Output the [x, y] coordinate of the center of the cell containing the given text.  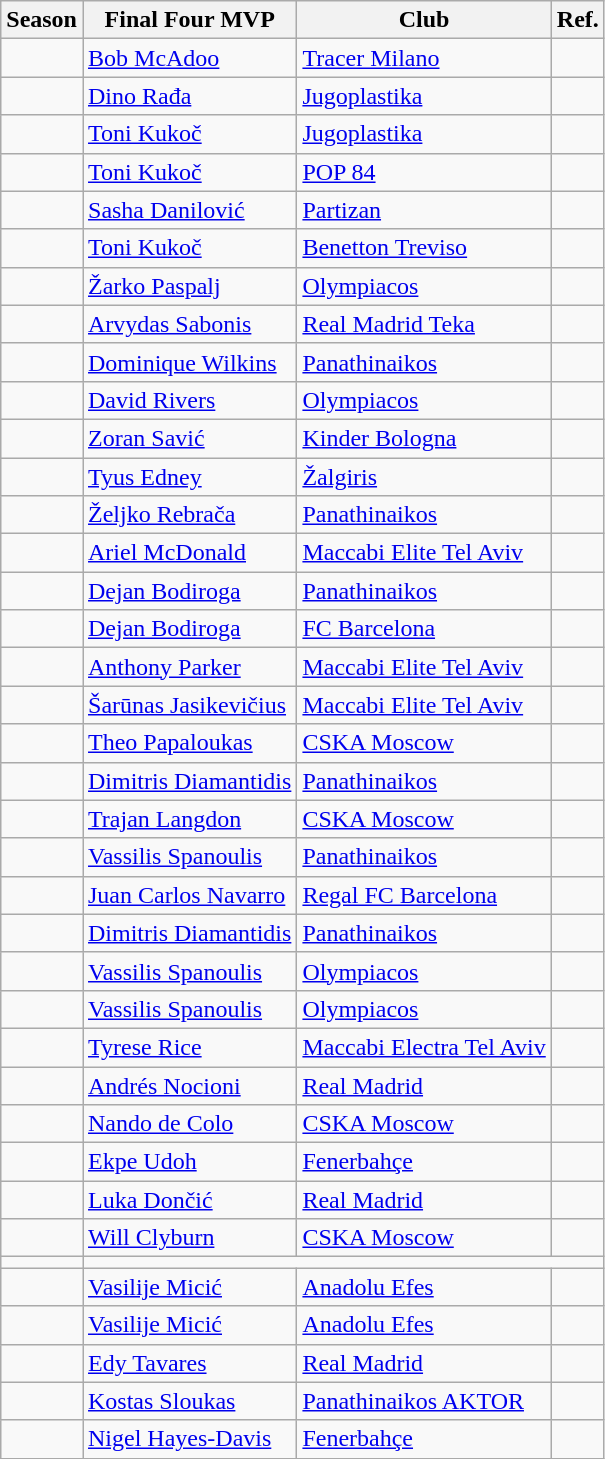
Luka Dončić [189, 1200]
POP 84 [424, 172]
Željko Rebrača [189, 515]
Ekpe Udoh [189, 1162]
Real Madrid Teka [424, 324]
Benetton Treviso [424, 248]
Šarūnas Jasikevičius [189, 705]
Bob McAdoo [189, 58]
Dominique Wilkins [189, 362]
Season [42, 20]
Edy Tavares [189, 1363]
Sasha Danilović [189, 210]
Club [424, 20]
Tyrese Rice [189, 1047]
Regal FC Barcelona [424, 895]
Maccabi Electra Tel Aviv [424, 1047]
Ariel McDonald [189, 553]
Nigel Hayes-Davis [189, 1439]
Kinder Bologna [424, 438]
Partizan [424, 210]
Zoran Savić [189, 438]
FC Barcelona [424, 629]
Will Clyburn [189, 1238]
Ref. [578, 20]
Juan Carlos Navarro [189, 895]
David Rivers [189, 400]
Žalgiris [424, 477]
Žarko Paspalj [189, 286]
Trajan Langdon [189, 819]
Nando de Colo [189, 1124]
Theo Papaloukas [189, 743]
Arvydas Sabonis [189, 324]
Dino Rađa [189, 96]
Tyus Edney [189, 477]
Panathinaikos AKTOR [424, 1401]
Kostas Sloukas [189, 1401]
Anthony Parker [189, 667]
Final Four MVP [189, 20]
Tracer Milano [424, 58]
Andrés Nocioni [189, 1085]
